Determine the (x, y) coordinate at the center of the cell enclosing the given text.  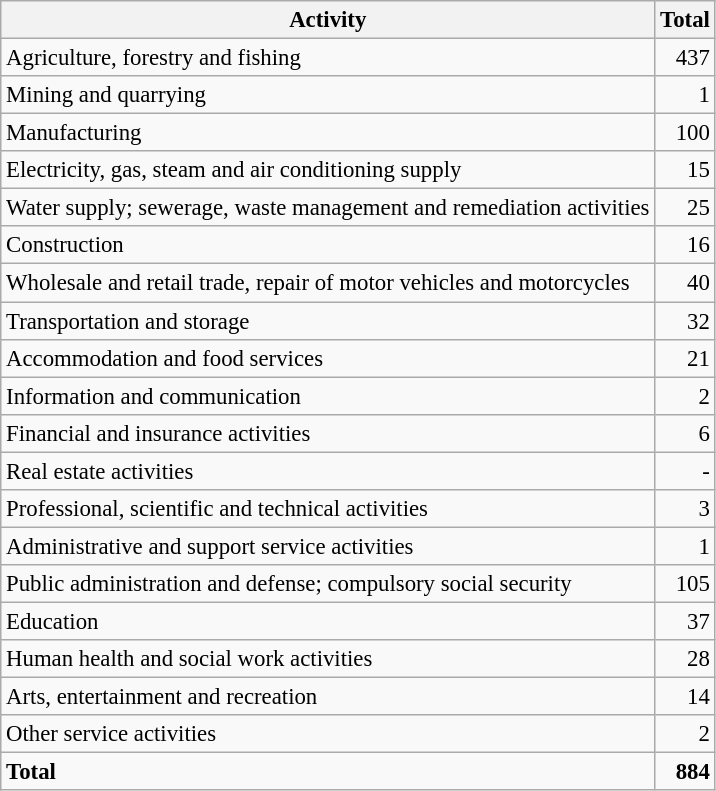
32 (685, 321)
100 (685, 133)
37 (685, 621)
Administrative and support service activities (328, 546)
Information and communication (328, 396)
Electricity, gas, steam and air conditioning supply (328, 170)
Financial and insurance activities (328, 433)
105 (685, 584)
15 (685, 170)
Public administration and defense; compulsory social security (328, 584)
16 (685, 245)
Mining and quarrying (328, 95)
Wholesale and retail trade, repair of motor vehicles and motorcycles (328, 283)
25 (685, 208)
40 (685, 283)
21 (685, 358)
- (685, 471)
Manufacturing (328, 133)
Human health and social work activities (328, 659)
14 (685, 697)
884 (685, 772)
Real estate activities (328, 471)
6 (685, 433)
Construction (328, 245)
Activity (328, 20)
Water supply; sewerage, waste management and remediation activities (328, 208)
28 (685, 659)
Other service activities (328, 734)
Education (328, 621)
Agriculture, forestry and fishing (328, 58)
Professional, scientific and technical activities (328, 509)
Arts, entertainment and recreation (328, 697)
Transportation and storage (328, 321)
437 (685, 58)
3 (685, 509)
Accommodation and food services (328, 358)
